For the text-containing cell, return its midpoint in (X, Y) coordinate format. 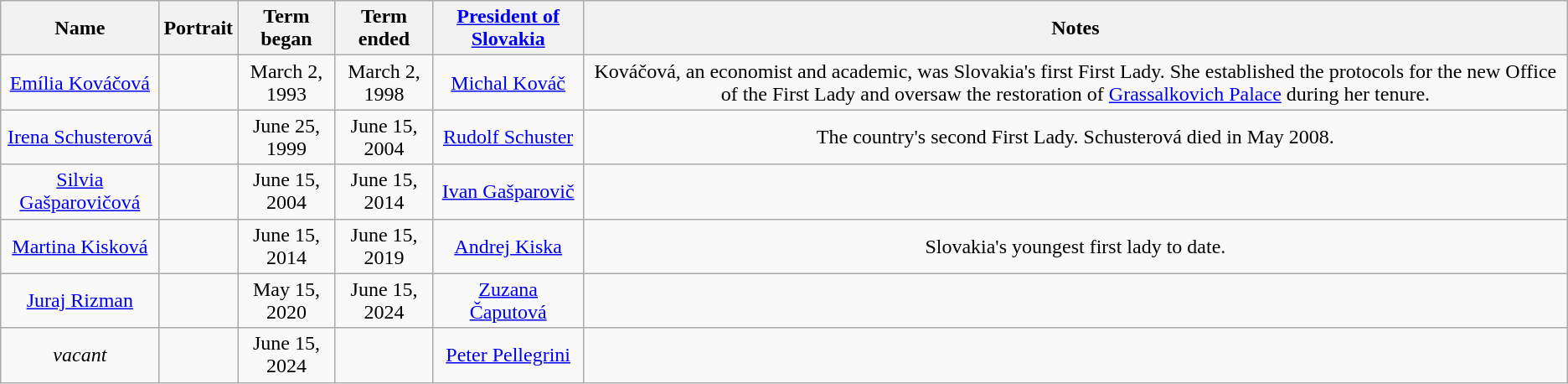
Irena Schusterová (80, 138)
Notes (1075, 29)
Rudolf Schuster (508, 138)
June 25, 1999 (286, 138)
Peter Pellegrini (508, 355)
Zuzana Čaputová (508, 300)
Juraj Rizman (80, 300)
Term began (286, 29)
June 15, 2019 (384, 246)
Name (80, 29)
Martina Kisková (80, 246)
Andrej Kiska (508, 246)
May 15, 2020 (286, 300)
Emília Kováčová (80, 82)
Silvia Gašparovičová (80, 191)
Slovakia's youngest first lady to date. (1075, 246)
Michal Kováč (508, 82)
March 2, 1993 (286, 82)
Ivan Gašparovič (508, 191)
March 2, 1998 (384, 82)
The country's second First Lady. Schusterová died in May 2008. (1075, 138)
Term ended (384, 29)
vacant (80, 355)
President of Slovakia (508, 29)
Portrait (199, 29)
